Scan for the cell matching the given text and deliver its (X, Y) coordinate at center. 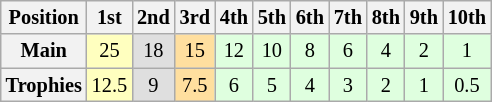
18 (154, 51)
8th (386, 17)
10 (272, 51)
10th (467, 17)
3 (348, 85)
12 (234, 51)
4th (234, 17)
6th (310, 17)
25 (110, 51)
9th (424, 17)
Position (44, 17)
7.5 (195, 85)
5th (272, 17)
Main (44, 51)
Trophies (44, 85)
5 (272, 85)
0.5 (467, 85)
3rd (195, 17)
7th (348, 17)
9 (154, 85)
15 (195, 51)
1st (110, 17)
12.5 (110, 85)
8 (310, 51)
2nd (154, 17)
